Provide the [x, y] coordinate of the cell's center where the given text is located.  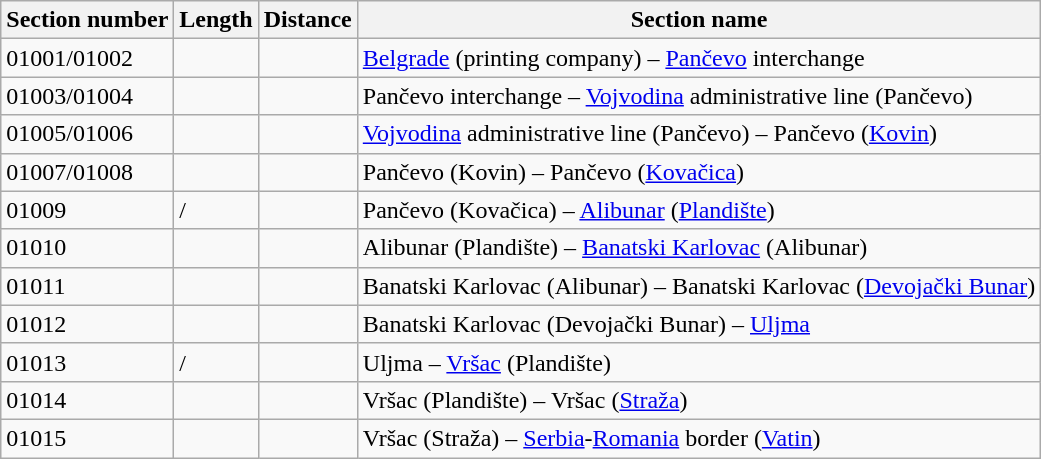
Pančevo (Kovin) – Pančevo (Kovačica) [699, 172]
01015 [88, 438]
01001/01002 [88, 58]
Vršac (Straža) – Serbia-Romania border (Vatin) [699, 438]
01007/01008 [88, 172]
01010 [88, 248]
Length [216, 20]
Vojvodina administrative line (Pančevo) – Pančevo (Kovin) [699, 134]
01003/01004 [88, 96]
Banatski Karlovac (Alibunar) – Banatski Karlovac (Devojački Bunar) [699, 286]
Vršac (Plandište) – Vršac (Straža) [699, 400]
Section name [699, 20]
Pančevo interchange – Vojvodina administrative line (Pančevo) [699, 96]
01009 [88, 210]
Pančevo (Kovačica) – Alibunar (Plandište) [699, 210]
01013 [88, 362]
Uljma – Vršac (Plandište) [699, 362]
Belgrade (printing company) – Pančevo interchange [699, 58]
01014 [88, 400]
Alibunar (Plandište) – Banatski Karlovac (Alibunar) [699, 248]
01005/01006 [88, 134]
Distance [308, 20]
Banatski Karlovac (Devojački Bunar) – Uljma [699, 324]
Section number [88, 20]
01012 [88, 324]
01011 [88, 286]
